Provide the [x, y] coordinate of the cell's center where the given text is located.  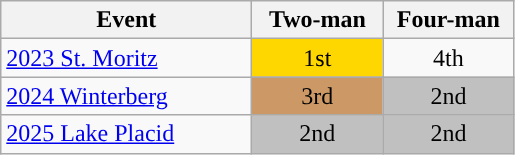
Four-man [448, 20]
2023 St. Moritz [126, 58]
Event [126, 20]
3rd [318, 96]
4th [448, 58]
2024 Winterberg [126, 96]
2025 Lake Placid [126, 134]
Two-man [318, 20]
1st [318, 58]
